Extract the (X, Y) coordinate from the center of the cell holding the provided text.  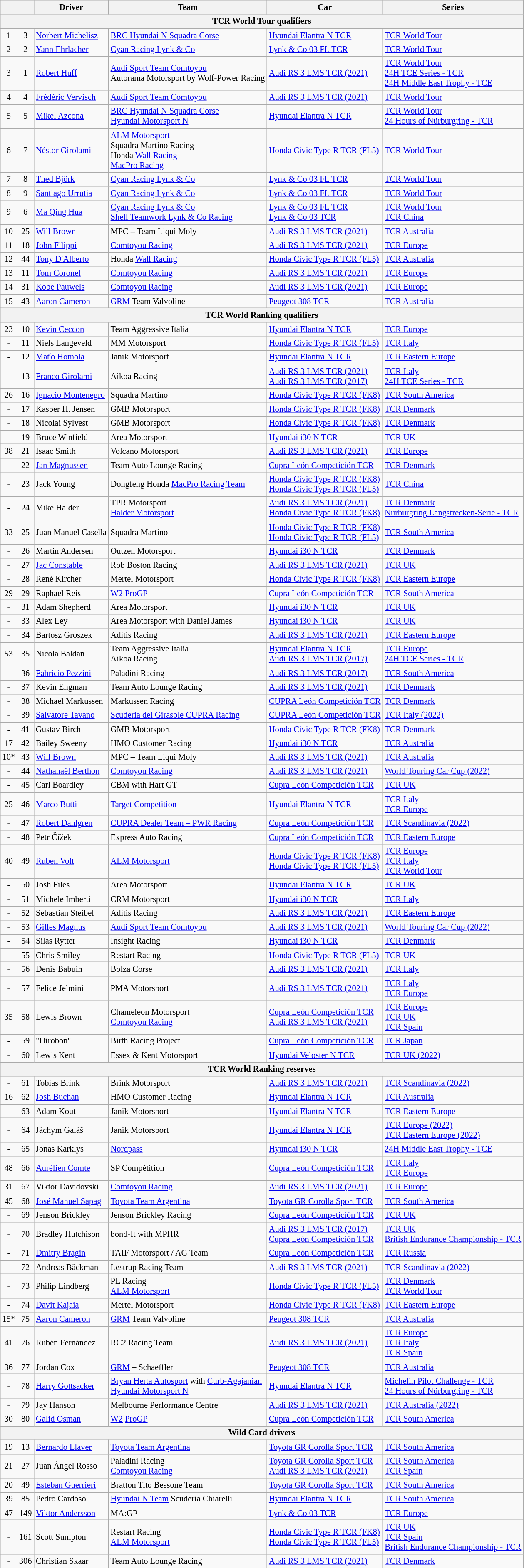
46 (25, 804)
Volcano Motorsport (188, 451)
Nordpass (188, 1149)
Restart Racing ALM Motorsport (188, 1537)
Kevin Engman (71, 687)
TCR South AmericaTCR Spain (453, 1466)
15 (9, 301)
Jenson Brickley Racing (188, 1215)
Alex Ley (71, 621)
73 (25, 1286)
79 (25, 1405)
Lynk & Co 03 TCR (325, 1513)
56 (25, 969)
10* (9, 757)
Hyundai N Team Scuderia Chiarelli (188, 1499)
Ruben Volt (71, 861)
TCR Australia (2022) (453, 1405)
Mikel Azcona (71, 116)
Adam Kout (71, 1111)
78 (25, 1386)
61 (25, 1083)
TCR EuropeTCR ItalyTCR World Tour (453, 861)
Toyota GR Corolla Sport TCRAudi RS 3 LMS TCR (2021) (325, 1466)
Thed Björk (71, 179)
TAIF Motorsport / AG Team (188, 1253)
BRC Hyundai N Squadra Corse (188, 35)
ALM Motorsport Squadra Martino Racing Honda Wall Racing MacPro Racing (188, 150)
Mike Halder (71, 508)
CBM with Hart GT (188, 785)
Gilles Magnus (71, 927)
TCR World Tour qualifiers (262, 21)
Christian Skaar (71, 1561)
Maťo Homola (71, 357)
Nicolai Sylvest (71, 423)
55 (25, 955)
Ignacio Montenegro (71, 395)
Galid Osman (71, 1419)
Cyan Racing Lynk & Co Shell Teamwork Lynk & Co Racing (188, 212)
Tobias Brink (71, 1083)
Santiago Urrutia (71, 193)
77 (25, 1367)
Bailey Sweeny (71, 743)
Bartosz Groszek (71, 635)
Driver (71, 7)
28 (25, 579)
54 (25, 941)
Philip Lindberg (71, 1286)
Melbourne Performance Centre (188, 1405)
58 (25, 1017)
306 (25, 1561)
Gustav Birch (71, 729)
15* (9, 1319)
Josh Buchan (71, 1097)
Norbert Michelisz (71, 35)
TCR UK (2022) (453, 1055)
TCR Europe24H TCE Series - TCR (453, 654)
Jáchym Galáš (71, 1130)
John Filippi (71, 245)
Cupra León Competición TCRAudi RS 3 LMS TCR (2021) (325, 1017)
52 (25, 913)
TCR World TourTCR China (453, 212)
Hyundai Veloster N TCR (325, 1055)
51 (25, 899)
Team (188, 7)
Fabricio Pezzini (71, 673)
Series (453, 7)
Dmitry Bragin (71, 1253)
Raphael Reis (71, 593)
Insight Racing (188, 941)
37 (25, 687)
Esteban Guerrieri (71, 1485)
Viktor Davidovski (71, 1187)
Bryan Herta Autosport with Curb-Agajanian Hyundai Motorsport N (188, 1386)
TCR World Ranking reserves (262, 1069)
PMA Motorsport (188, 988)
Harry Gottsacker (71, 1386)
Felice Jelmini (71, 988)
Jack Young (71, 484)
Audi RS 3 LMS TCR (2021)Honda Civic Type R TCR (FK8) (325, 508)
Scott Sumpton (71, 1537)
Juan Manuel Casella (71, 532)
76 (25, 1343)
Restart Racing (188, 955)
TCR World Tour24H TCE Series - TCR24H Middle East Trophy - TCE (453, 73)
64 (25, 1130)
Chris Smiley (71, 955)
63 (25, 1111)
80 (25, 1419)
Paladini Racing (188, 673)
Kevin Ceccon (71, 329)
Juan Ángel Rosso (71, 1466)
TCR DenmarkTCR World Tour (453, 1286)
149 (25, 1513)
TCR China (453, 484)
Area Motorsport with Daniel James (188, 621)
Brink Motorsport (188, 1083)
Robert Dahlgren (71, 823)
Essex & Kent Motorsport (188, 1055)
Rubén Fernández (71, 1343)
Lewis Brown (71, 1017)
Lestrup Racing Team (188, 1267)
Scuderia del Girasole CUPRA Racing (188, 715)
Bernardo Llaver (71, 1447)
Jay Hanson (71, 1405)
Jonas Karklys (71, 1149)
Denis Babuin (71, 969)
Audi RS 3 LMS TCR (2017) (325, 673)
TCR UKBritish Endurance Championship - TCR (453, 1234)
24H Middle East Trophy - TCE (453, 1149)
Ma Qing Hua (71, 212)
TCR Japan (453, 1041)
Dongfeng Honda MacPro Racing Team (188, 484)
Paladini Racing Comtoyou Racing (188, 1466)
bond-It with MPHR (188, 1234)
75 (25, 1319)
34 (25, 635)
71 (25, 1253)
14 (9, 287)
Viktor Andersson (71, 1513)
Bradley Hutchison (71, 1234)
RC2 Racing Team (188, 1343)
Honda Wall Racing (188, 259)
Salvatore Tavano (71, 715)
50 (25, 885)
Aurélien Comte (71, 1168)
24 (25, 508)
Hyundai Elantra N TCRAudi RS 3 LMS TCR (2017) (325, 654)
Rob Boston Racing (188, 565)
62 (25, 1097)
Nicola Baldan (71, 654)
MA:GP (188, 1513)
59 (25, 1041)
Wild Card drivers (262, 1433)
Jac Constable (71, 565)
72 (25, 1267)
74 (25, 1305)
"Hirobon" (71, 1041)
Nathanaël Berthon (71, 771)
Robert Huff (71, 73)
TCR Italy (2022) (453, 715)
Jan Magnussen (71, 465)
TCR Italy24H TCE Series - TCR (453, 376)
Car (325, 7)
Birth Racing Project (188, 1041)
Sebastian Steibel (71, 913)
Josh Files (71, 885)
PL Racing ALM Motorsport (188, 1286)
67 (25, 1187)
Team Aggressive Italia Aikoa Racing (188, 654)
MM Motorsport (188, 343)
Frédéric Vervisch (71, 97)
Kobe Pauwels (71, 287)
TCR UKTCR SpainBritish Endurance Championship - TCR (453, 1537)
Audi RS 3 LMS TCR (2017)Cupra León Competición TCR (325, 1234)
Tom Coronel (71, 273)
Express Auto Racing (188, 837)
Lewis Kent (71, 1055)
Bruce Winfield (71, 437)
GRM – Schaeffler (188, 1367)
Silas Rytter (71, 941)
BRC Hyundai N Squadra Corse Hyundai Motorsport N (188, 116)
TCR World Ranking qualifiers (262, 315)
Petr Čížek (71, 837)
TCR Russia (453, 1253)
42 (25, 743)
CRM Motorsport (188, 899)
René Kircher (71, 579)
Isaac Smith (71, 451)
Jordan Cox (71, 1367)
Team Aggressive Italia (188, 329)
68 (25, 1201)
Michelin Pilot Challenge - TCR24 Hours of Nürburgring - TCR (453, 1386)
22 (25, 465)
Davit Kajaia (71, 1305)
60 (25, 1055)
Tony D'Alberto (71, 259)
Néstor Girolami (71, 150)
TCR Europe (2022)TCR Eastern Europe (2022) (453, 1130)
Michele Imberti (71, 899)
Niels Langeveld (71, 343)
Audi RS 3 LMS TCR (2021)Audi RS 3 LMS TCR (2017) (325, 376)
Kasper H. Jensen (71, 409)
161 (25, 1537)
57 (25, 988)
TCR World Tour24 Hours of Nürburgring - TCR (453, 116)
Martin Andersen (71, 551)
65 (25, 1149)
TCR DenmarkNürburgring Langstrecken-Serie - TCR (453, 508)
Markussen Racing (188, 701)
Franco Girolami (71, 376)
Carl Boardley (71, 785)
TPR Motorsport Halder Motorsport (188, 508)
ALM Motorsport (188, 861)
Adam Shepherd (71, 607)
Marco Butti (71, 804)
TCR EuropeTCR UKTCR Spain (453, 1017)
30 (9, 1419)
69 (25, 1215)
Lynk & Co 03 FL TCRLynk & Co 03 TCR (325, 212)
Pedro Cardoso (71, 1499)
Yann Ehrlacher (71, 49)
José Manuel Sapag (71, 1201)
Bratton Tito Bessone Team (188, 1485)
Andreas Bäckman (71, 1267)
TCR EuropeTCR ItalyTCR Spain (453, 1343)
70 (25, 1234)
Audi Sport Team Comtoyou Autorama Motorsport by Wolf-Power Racing (188, 73)
Jenson Brickley (71, 1215)
Chameleon Motorsport Comtoyou Racing (188, 1017)
SP Compétition (188, 1168)
Aikoa Racing (188, 376)
Outzen Motorsport (188, 551)
CUPRA Dealer Team – PWR Racing (188, 823)
Michael Markussen (71, 701)
85 (25, 1499)
66 (25, 1168)
Target Competition (188, 804)
Bolza Corse (188, 969)
20 (9, 1485)
40 (9, 861)
